Return [X, Y] of the center of cell containing provided text 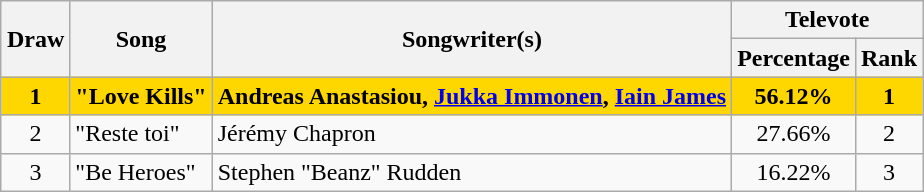
"Reste toi" [141, 134]
Percentage [794, 58]
Song [141, 39]
Rank [888, 58]
Stephen "Beanz" Rudden [472, 172]
Songwriter(s) [472, 39]
Draw [35, 39]
"Be Heroes" [141, 172]
Andreas Anastasiou, Jukka Immonen, Iain James [472, 96]
Jérémy Chapron [472, 134]
56.12% [794, 96]
"Love Kills" [141, 96]
27.66% [794, 134]
16.22% [794, 172]
Televote [828, 20]
